Determine the [X, Y] coordinate at the center of the cell enclosing the given text.  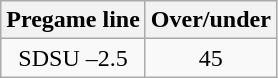
Pregame line [74, 20]
Over/under [210, 20]
SDSU –2.5 [74, 58]
45 [210, 58]
